From the cell containing the given text, extract its center point as [x, y] coordinate. 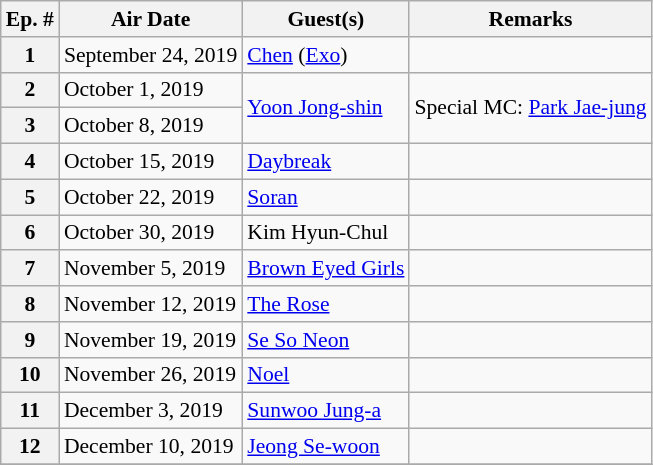
Guest(s) [326, 19]
12 [30, 447]
2 [30, 90]
3 [30, 126]
8 [30, 304]
Yoon Jong-shin [326, 108]
October 15, 2019 [150, 162]
December 10, 2019 [150, 447]
November 26, 2019 [150, 375]
9 [30, 340]
Chen (Exo) [326, 55]
Air Date [150, 19]
October 30, 2019 [150, 233]
November 19, 2019 [150, 340]
September 24, 2019 [150, 55]
Kim Hyun-Chul [326, 233]
Brown Eyed Girls [326, 269]
November 12, 2019 [150, 304]
Sunwoo Jung-a [326, 411]
October 1, 2019 [150, 90]
Noel [326, 375]
Se So Neon [326, 340]
October 22, 2019 [150, 197]
6 [30, 233]
Special MC: Park Jae-jung [530, 108]
7 [30, 269]
October 8, 2019 [150, 126]
Remarks [530, 19]
The Rose [326, 304]
11 [30, 411]
Jeong Se-woon [326, 447]
1 [30, 55]
Daybreak [326, 162]
4 [30, 162]
10 [30, 375]
December 3, 2019 [150, 411]
Soran [326, 197]
November 5, 2019 [150, 269]
5 [30, 197]
Ep. # [30, 19]
